From the cell containing the given text, extract its center point as (x, y) coordinate. 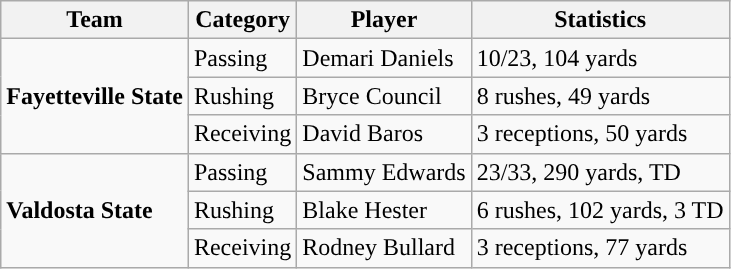
3 receptions, 77 yards (600, 248)
Category (242, 20)
6 rushes, 102 yards, 3 TD (600, 210)
8 rushes, 49 yards (600, 96)
Fayetteville State (95, 96)
23/33, 290 yards, TD (600, 172)
Rodney Bullard (384, 248)
Valdosta State (95, 210)
Statistics (600, 20)
Player (384, 20)
Blake Hester (384, 210)
David Baros (384, 134)
10/23, 104 yards (600, 58)
Sammy Edwards (384, 172)
Team (95, 20)
3 receptions, 50 yards (600, 134)
Demari Daniels (384, 58)
Bryce Council (384, 96)
